Return (X, Y) of the center of cell containing provided text 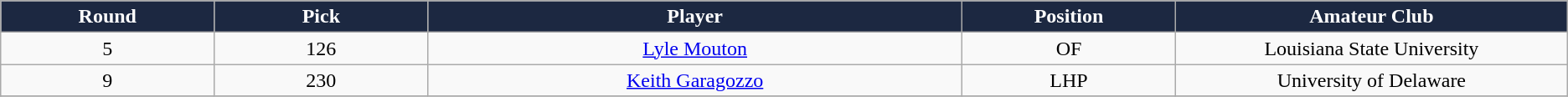
Position (1069, 17)
Player (695, 17)
Keith Garagozzo (695, 80)
Pick (322, 17)
230 (322, 80)
5 (107, 48)
Round (107, 17)
9 (107, 80)
Lyle Mouton (695, 48)
Amateur Club (1372, 17)
LHP (1069, 80)
OF (1069, 48)
Louisiana State University (1372, 48)
126 (322, 48)
University of Delaware (1372, 80)
